Output the (X, Y) coordinate of the center of the cell containing the given text.  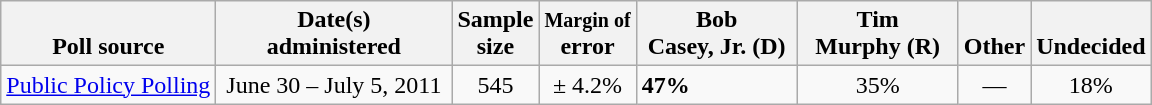
Bob Casey, Jr. (D) (716, 34)
— (994, 85)
TimMurphy (R) (878, 34)
35% (878, 85)
Poll source (108, 34)
Undecided (1091, 34)
Date(s)administered (334, 34)
Public Policy Polling (108, 85)
18% (1091, 85)
Samplesize (496, 34)
± 4.2% (588, 85)
47% (716, 85)
545 (496, 85)
Margin oferror (588, 34)
June 30 – July 5, 2011 (334, 85)
Other (994, 34)
